Return the [X, Y] coordinate for the center point of the cell that contains the specified text.  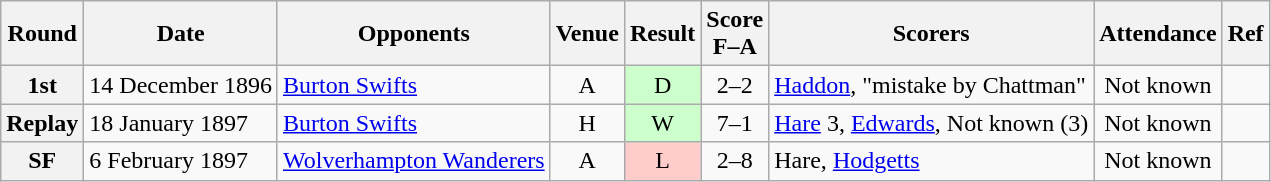
H [587, 123]
7–1 [735, 123]
1st [42, 85]
Hare 3, Edwards, Not known (3) [932, 123]
Round [42, 34]
14 December 1896 [181, 85]
2–2 [735, 85]
Opponents [414, 34]
Result [662, 34]
2–8 [735, 161]
Scorers [932, 34]
W [662, 123]
SF [42, 161]
ScoreF–A [735, 34]
Hare, Hodgetts [932, 161]
6 February 1897 [181, 161]
Wolverhampton Wanderers [414, 161]
L [662, 161]
Venue [587, 34]
Attendance [1158, 34]
Date [181, 34]
Ref [1246, 34]
Haddon, "mistake by Chattman" [932, 85]
Replay [42, 123]
D [662, 85]
18 January 1897 [181, 123]
